Pinpoint the cell where the given text exists, returning its (X, Y) midpoint coordinate. 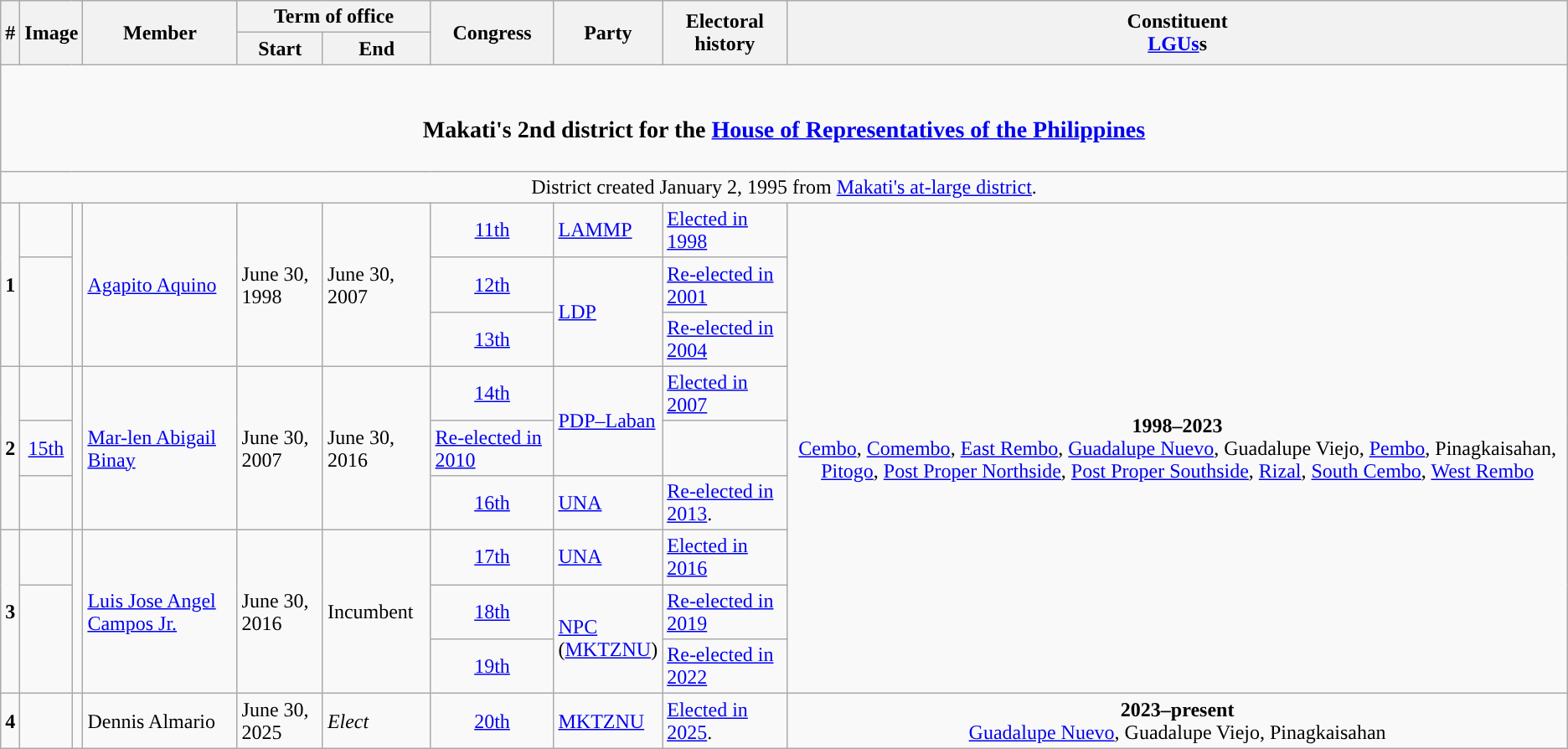
ConstituentLGUss (1178, 33)
LAMMP (608, 230)
Member (160, 33)
District created January 2, 1995 from Makati's at-large district. (784, 187)
Image (52, 33)
Re-elected in 2013. (725, 503)
Agapito Aquino (160, 285)
17th (493, 558)
18th (493, 612)
12th (493, 285)
Party (608, 33)
11th (493, 230)
# (10, 33)
Elected in 2016 (725, 558)
Mar-len Abigail Binay (160, 447)
Makati's 2nd district for the House of Representatives of the Philippines (784, 117)
4 (10, 721)
14th (493, 394)
Electoral history (725, 33)
3 (10, 612)
NPC(MKTZNU) (608, 639)
2 (10, 447)
PDP–Laban (608, 421)
Elected in 1998 (725, 230)
Term of office (333, 17)
2023–presentGuadalupe Nuevo, Guadalupe Viejo, Pinagkaisahan (1178, 721)
MKTZNU (608, 721)
Re-elected in 2019 (725, 612)
16th (493, 503)
Dennis Almario (160, 721)
Congress (493, 33)
Start (280, 49)
Re-elected in 2001 (725, 285)
LDP (608, 312)
19th (493, 667)
1 (10, 285)
Re-elected in 2004 (725, 338)
15th (46, 447)
20th (493, 721)
Elected in 2025. (725, 721)
13th (493, 338)
Elect (377, 721)
Re-elected in 2022 (725, 667)
Re-elected in 2010 (493, 447)
June 30, 1998 (280, 285)
June 30, 2025 (280, 721)
Elected in 2007 (725, 394)
Incumbent (377, 612)
End (377, 49)
Luis Jose Angel Campos Jr. (160, 612)
